For the text-containing cell, return its midpoint in [x, y] coordinate format. 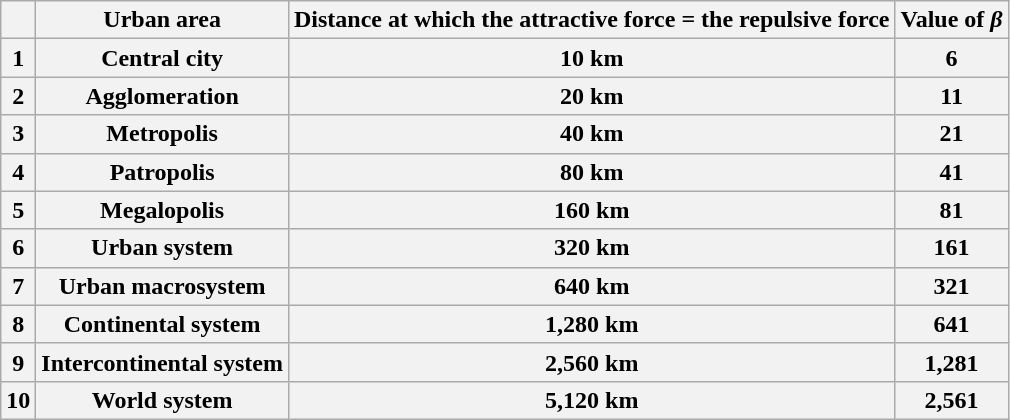
Urban system [162, 248]
21 [952, 134]
2,561 [952, 400]
321 [952, 286]
Megalopolis [162, 210]
World system [162, 400]
320 km [592, 248]
40 km [592, 134]
5,120 km [592, 400]
10 km [592, 58]
41 [952, 172]
11 [952, 96]
3 [18, 134]
2 [18, 96]
1,281 [952, 362]
8 [18, 324]
1,280 km [592, 324]
4 [18, 172]
Central city [162, 58]
Distance at which the attractive force = the repulsive force [592, 20]
81 [952, 210]
Patropolis [162, 172]
9 [18, 362]
1 [18, 58]
10 [18, 400]
640 km [592, 286]
Continental system [162, 324]
160 km [592, 210]
Urban macrosystem [162, 286]
Metropolis [162, 134]
5 [18, 210]
7 [18, 286]
20 km [592, 96]
Value of β [952, 20]
Intercontinental system [162, 362]
80 km [592, 172]
Agglomeration [162, 96]
2,560 km [592, 362]
Urban area [162, 20]
641 [952, 324]
161 [952, 248]
